Return (x, y) of the center of cell containing provided text 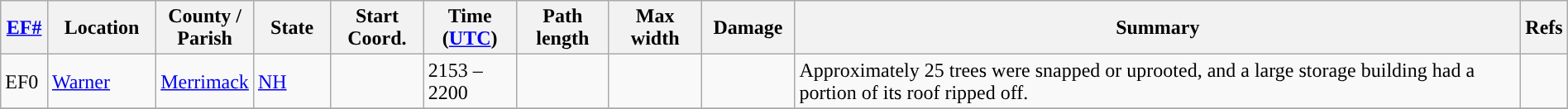
Summary (1158, 28)
Damage (748, 28)
Start Coord. (377, 28)
Merrimack (205, 81)
Approximately 25 trees were snapped or uprooted, and a large storage building had a portion of its roof ripped off. (1158, 81)
Warner (101, 81)
NH (291, 81)
EF0 (25, 81)
Path length (562, 28)
County / Parish (205, 28)
EF# (25, 28)
Max width (655, 28)
Time (UTC) (470, 28)
2153 – 2200 (470, 81)
Refs (1545, 28)
Location (101, 28)
State (291, 28)
